Scan for the cell matching the given text and deliver its [x, y] coordinate at center. 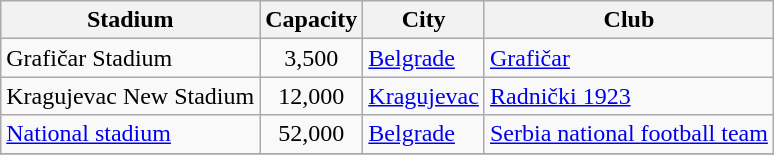
Kragujevac [424, 96]
Radnički 1923 [628, 96]
52,000 [312, 134]
12,000 [312, 96]
National stadium [130, 134]
Kragujevac New Stadium [130, 96]
Grafičar [628, 58]
Grafičar Stadium [130, 58]
Capacity [312, 20]
Club [628, 20]
3,500 [312, 58]
Stadium [130, 20]
Serbia national football team [628, 134]
City [424, 20]
